Extract the (X, Y) coordinate from the center of the cell holding the provided text.  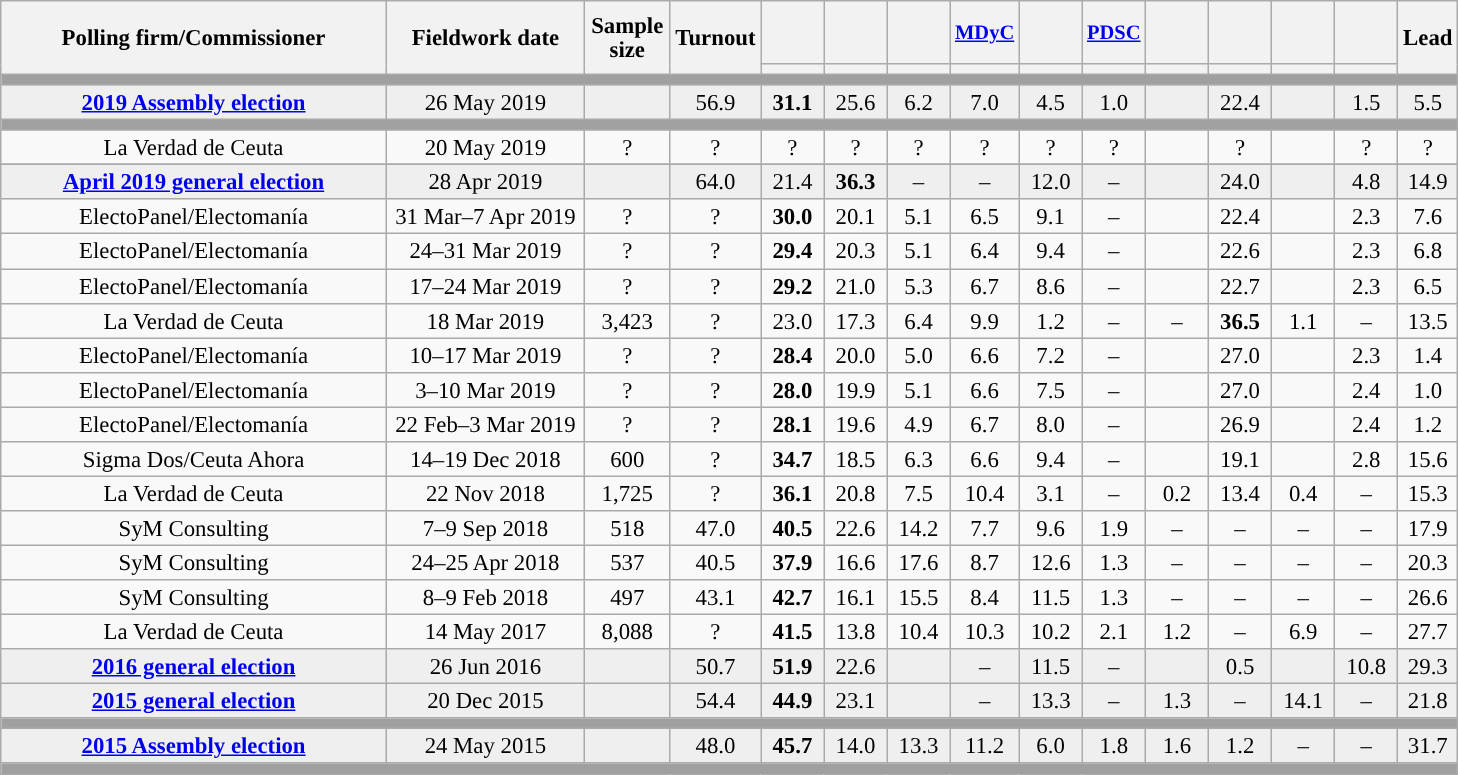
12.0 (1050, 182)
1.6 (1176, 746)
15.5 (918, 598)
16.6 (856, 562)
19.1 (1240, 460)
27.7 (1428, 632)
1.5 (1366, 102)
6.3 (918, 460)
24–25 Apr 2018 (485, 562)
23.1 (856, 702)
29.3 (1428, 666)
537 (627, 562)
4.5 (1050, 102)
1,725 (627, 494)
36.1 (792, 494)
9.9 (984, 320)
8.4 (984, 598)
13.8 (856, 632)
48.0 (716, 746)
2016 general election (194, 666)
14–19 Dec 2018 (485, 460)
7.7 (984, 528)
45.7 (792, 746)
6.0 (1050, 746)
17–24 Mar 2019 (485, 286)
2015 general election (194, 702)
2.8 (1366, 460)
10.8 (1366, 666)
7.0 (984, 102)
April 2019 general election (194, 182)
34.7 (792, 460)
20 May 2019 (485, 148)
12.6 (1050, 562)
16.1 (856, 598)
2019 Assembly election (194, 102)
20.8 (856, 494)
497 (627, 598)
36.3 (856, 182)
22 Nov 2018 (485, 494)
15.3 (1428, 494)
20.1 (856, 218)
13.5 (1428, 320)
6.2 (918, 102)
Sigma Dos/Ceuta Ahora (194, 460)
24–31 Mar 2019 (485, 252)
28.1 (792, 424)
14.2 (918, 528)
20 Dec 2015 (485, 702)
1.1 (1304, 320)
3.1 (1050, 494)
3,423 (627, 320)
15.6 (1428, 460)
10.2 (1050, 632)
600 (627, 460)
20.0 (856, 356)
9.1 (1050, 218)
37.9 (792, 562)
28 Apr 2019 (485, 182)
47.0 (716, 528)
Lead (1428, 38)
21.0 (856, 286)
29.2 (792, 286)
24.0 (1240, 182)
5.3 (918, 286)
MDyC (984, 32)
64.0 (716, 182)
26 Jun 2016 (485, 666)
30.0 (792, 218)
18 Mar 2019 (485, 320)
44.9 (792, 702)
8–9 Feb 2018 (485, 598)
3–10 Mar 2019 (485, 390)
10.3 (984, 632)
41.5 (792, 632)
Turnout (716, 38)
Fieldwork date (485, 38)
28.4 (792, 356)
4.9 (918, 424)
14.1 (1304, 702)
7.2 (1050, 356)
23.0 (792, 320)
1.8 (1114, 746)
14.9 (1428, 182)
PDSC (1114, 32)
42.7 (792, 598)
14 May 2017 (485, 632)
8.7 (984, 562)
2.1 (1114, 632)
1.9 (1114, 528)
28.0 (792, 390)
43.1 (716, 598)
31.7 (1428, 746)
8.6 (1050, 286)
22.7 (1240, 286)
29.4 (792, 252)
31.1 (792, 102)
22 Feb–3 Mar 2019 (485, 424)
10–17 Mar 2019 (485, 356)
6.8 (1428, 252)
24 May 2015 (485, 746)
17.3 (856, 320)
26.6 (1428, 598)
0.5 (1240, 666)
4.8 (1366, 182)
Polling firm/Commissioner (194, 38)
0.2 (1176, 494)
13.4 (1240, 494)
17.9 (1428, 528)
7.6 (1428, 218)
518 (627, 528)
19.6 (856, 424)
8.0 (1050, 424)
26.9 (1240, 424)
2015 Assembly election (194, 746)
50.7 (716, 666)
0.4 (1304, 494)
5.0 (918, 356)
21.4 (792, 182)
17.6 (918, 562)
31 Mar–7 Apr 2019 (485, 218)
8,088 (627, 632)
36.5 (1240, 320)
5.5 (1428, 102)
21.8 (1428, 702)
19.9 (856, 390)
26 May 2019 (485, 102)
54.4 (716, 702)
7–9 Sep 2018 (485, 528)
56.9 (716, 102)
51.9 (792, 666)
14.0 (856, 746)
Sample size (627, 38)
11.2 (984, 746)
1.4 (1428, 356)
18.5 (856, 460)
6.9 (1304, 632)
9.6 (1050, 528)
25.6 (856, 102)
